Identify which cell holds the provided text, then report its [X, Y] central coordinate. 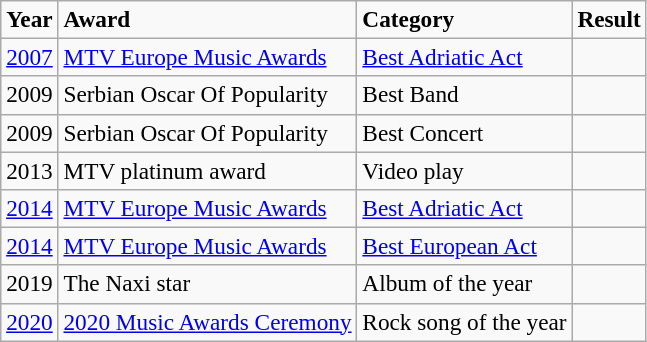
2013 [30, 170]
Album of the year [464, 284]
2007 [30, 57]
Category [464, 19]
MTV platinum award [208, 170]
2020 [30, 322]
Award [208, 19]
Year [30, 19]
The Naxi star [208, 284]
2019 [30, 284]
Result [609, 19]
Best Band [464, 95]
Video play [464, 170]
Best European Act [464, 246]
Rock song of the year [464, 322]
Best Concert [464, 133]
2020 Music Awards Ceremony [208, 322]
